Locate the cell with the specified text and output its (X, Y) center coordinate. 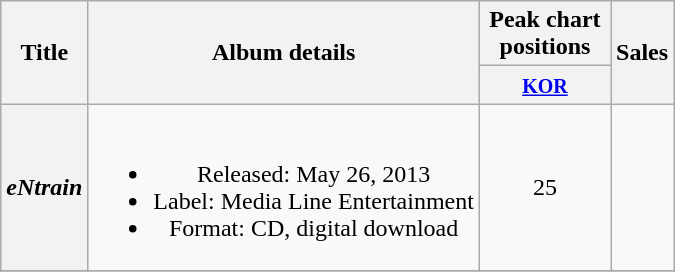
Sales (642, 52)
Peak chart positions (544, 34)
eNtrain (44, 188)
Album details (284, 52)
KOR (544, 85)
25 (544, 188)
Released: May 26, 2013Label: Media Line EntertainmentFormat: CD, digital download (284, 188)
Title (44, 52)
